Identify which cell holds the provided text, then report its [X, Y] central coordinate. 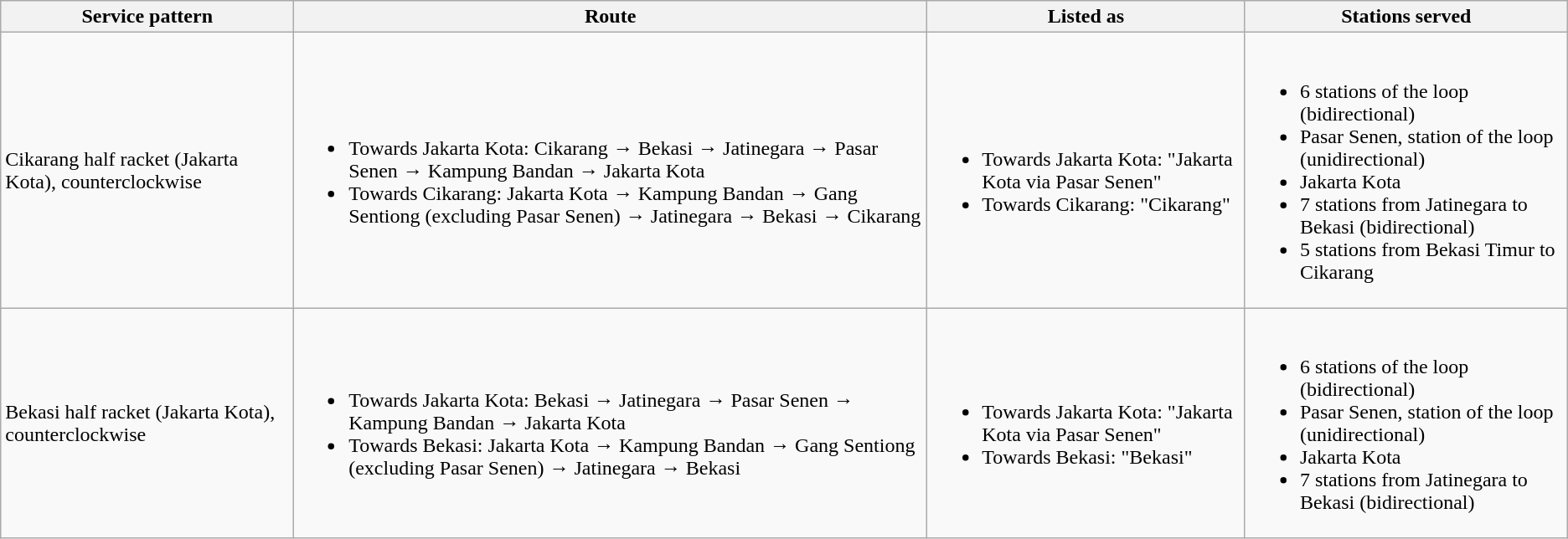
Towards Jakarta Kota: "Jakarta Kota via Pasar Senen"Towards Cikarang: "Cikarang" [1086, 171]
Route [611, 17]
Cikarang half racket (Jakarta Kota), counterclockwise [147, 171]
Listed as [1086, 17]
Stations served [1406, 17]
Bekasi half racket (Jakarta Kota), counterclockwise [147, 423]
Towards Jakarta Kota: "Jakarta Kota via Pasar Senen"Towards Bekasi: "Bekasi" [1086, 423]
Service pattern [147, 17]
